Provide the (x, y) coordinate of the cell's center where the given text is located.  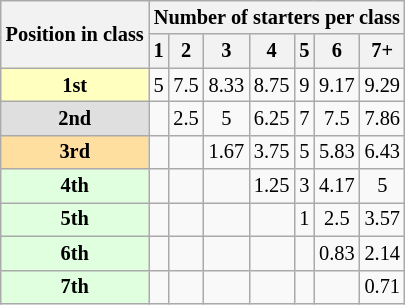
7th (75, 287)
6.43 (382, 152)
0.71 (382, 287)
1.67 (226, 152)
5th (75, 219)
2.14 (382, 253)
9.17 (336, 85)
9.29 (382, 85)
6th (75, 253)
7 (304, 118)
Position in class (75, 34)
6 (336, 51)
3.75 (272, 152)
3.57 (382, 219)
0.83 (336, 253)
6.25 (272, 118)
5.83 (336, 152)
7.86 (382, 118)
8.75 (272, 85)
7+ (382, 51)
3rd (75, 152)
8.33 (226, 85)
9 (304, 85)
1.25 (272, 186)
1st (75, 85)
2 (186, 51)
4th (75, 186)
2nd (75, 118)
4.17 (336, 186)
Number of starters per class (277, 17)
4 (272, 51)
